Scan for the cell matching the given text and deliver its [x, y] coordinate at center. 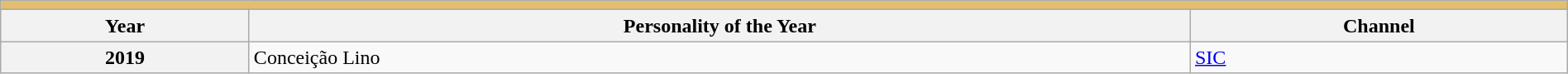
Channel [1379, 26]
SIC [1379, 57]
Personality of the Year [719, 26]
2019 [126, 57]
Conceição Lino [719, 57]
Year [126, 26]
